Return [X, Y] of the center of cell containing provided text 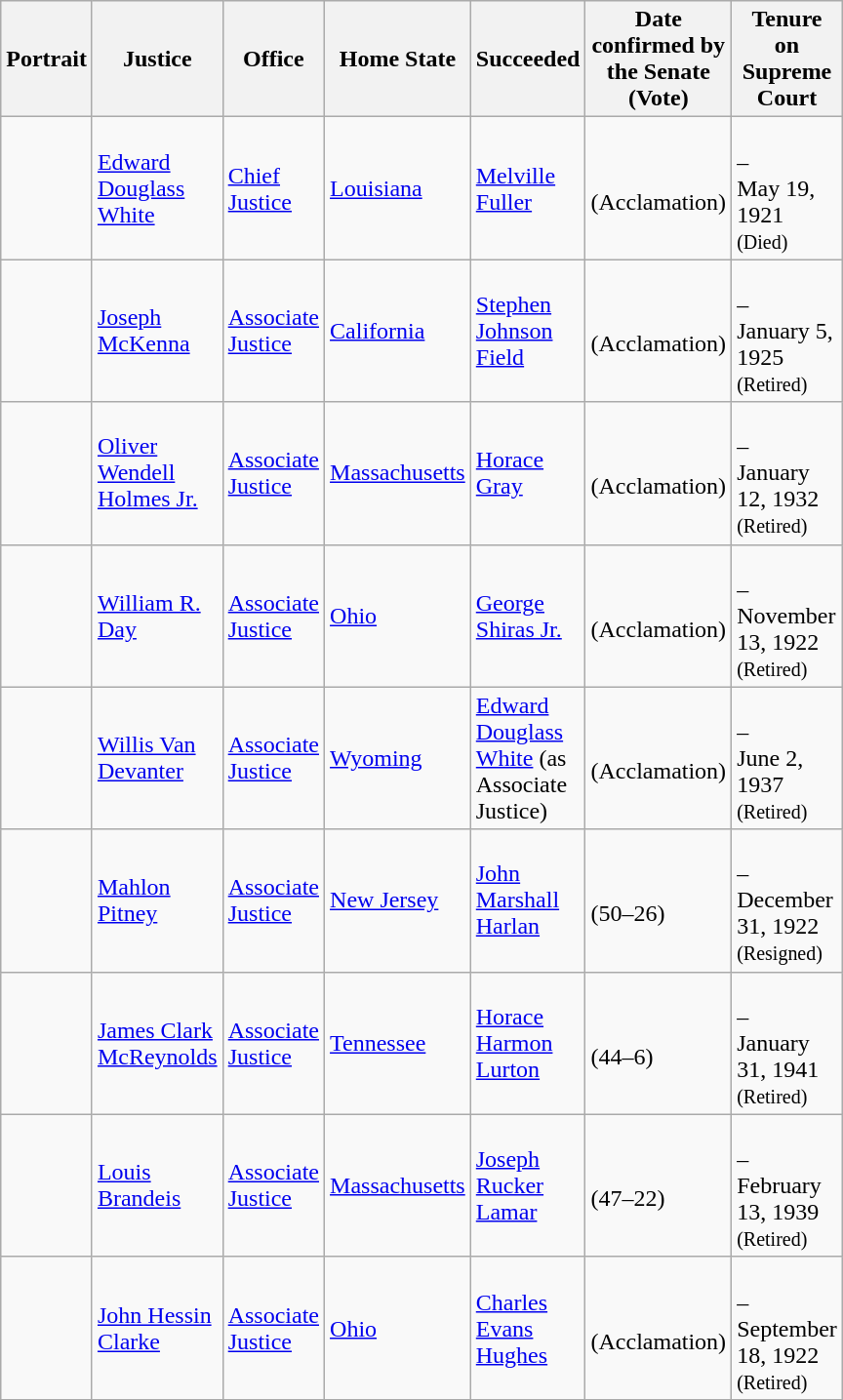
–January 5, 1925(Retired) [787, 331]
Mahlon Pitney [157, 900]
–June 2, 1937(Retired) [787, 758]
Portrait [47, 59]
Wyoming [398, 758]
Date confirmed by the Senate(Vote) [659, 59]
Melville Fuller [528, 188]
William R. Day [157, 616]
Horace Gray [528, 473]
Joseph McKenna [157, 331]
–January 12, 1932(Retired) [787, 473]
Louis Brandeis [157, 1185]
John Hessin Clarke [157, 1328]
Chief Justice [273, 188]
New Jersey [398, 900]
Home State [398, 59]
John Marshall Harlan [528, 900]
Edward Douglass White [157, 188]
–May 19, 1921(Died) [787, 188]
Stephen Johnson Field [528, 331]
Louisiana [398, 188]
Horace Harmon Lurton [528, 1043]
Joseph Rucker Lamar [528, 1185]
Office [273, 59]
–September 18, 1922(Retired) [787, 1328]
(50–26) [659, 900]
Tenure on Supreme Court [787, 59]
Oliver Wendell Holmes Jr. [157, 473]
–January 31, 1941(Retired) [787, 1043]
Tennessee [398, 1043]
James Clark McReynolds [157, 1043]
–February 13, 1939(Retired) [787, 1185]
Charles Evans Hughes [528, 1328]
–December 31, 1922(Resigned) [787, 900]
(47–22) [659, 1185]
Edward Douglass White (as Associate Justice) [528, 758]
–November 13, 1922(Retired) [787, 616]
(44–6) [659, 1043]
Justice [157, 59]
California [398, 331]
Willis Van Devanter [157, 758]
Succeeded [528, 59]
George Shiras Jr. [528, 616]
